Output the (x, y) coordinate of the center of the cell containing the given text.  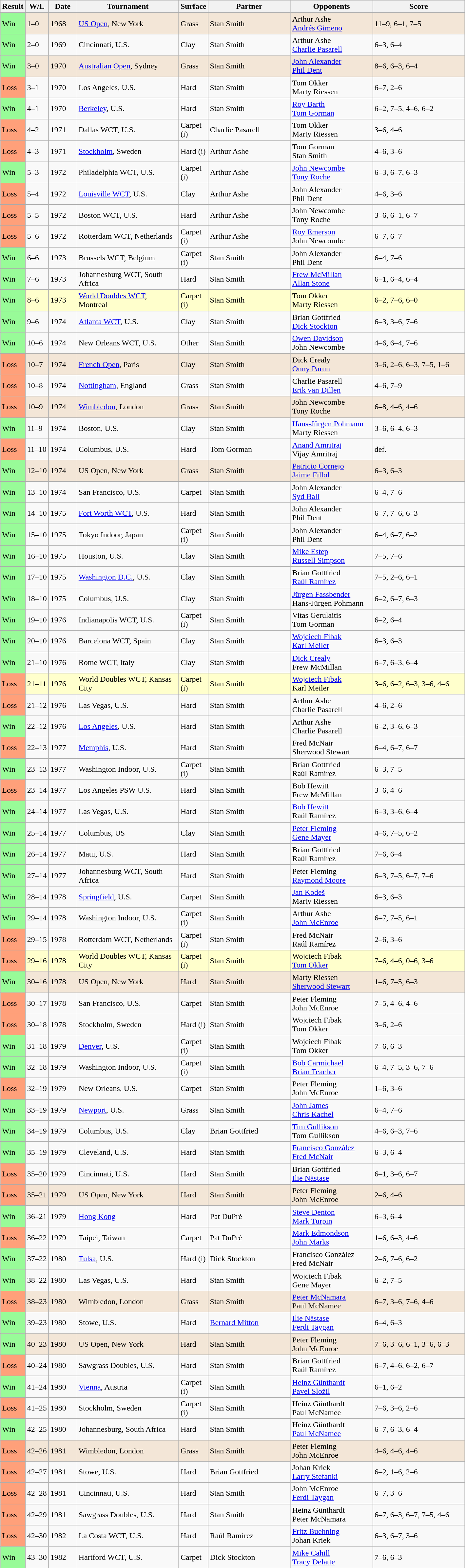
New Orleans WCT, U.S. (128, 343)
1–6, 6–3, 4–6 (419, 1238)
1–6, 7–5, 6–3 (419, 982)
Tournament (128, 7)
7–6, 6–4 (419, 854)
42–29 (37, 1515)
4–6, 6–3, 7–6 (419, 1131)
Rome WCT, Italy (128, 663)
6–6 (37, 257)
21–12 (37, 705)
10–9 (37, 407)
Anand Amritraj Vijay Amritraj (332, 449)
27–14 (37, 876)
Dick Crealy Frew McMillan (332, 663)
Fred McNair Sherwood Stewart (332, 748)
4–2 (37, 130)
6–3, 3–6, 7–6 (419, 322)
42–28 (37, 1493)
7–5, 7–6 (419, 556)
29–16 (37, 961)
6–7, 6–7 (419, 236)
Boston, U.S. (128, 428)
Springfield, U.S. (128, 896)
30–16 (37, 982)
Tokyo Indoor, Japan (128, 534)
Taipei, Taiwan (128, 1238)
11–9 (37, 428)
35–19 (37, 1153)
7–5, 4–6, 4–6 (419, 1003)
33–19 (37, 1110)
Charlie Pasarell Erik van Dillen (332, 386)
3–0 (37, 66)
26–14 (37, 854)
Columbus, US (128, 833)
15–10 (37, 534)
6–7, 3–6, 7–6, 4–6 (419, 1302)
Johannesburg, South Africa (128, 1430)
42–30 (37, 1536)
Partner (249, 7)
25–14 (37, 833)
6–2, 3–6, 6–3 (419, 726)
Dallas WCT, U.S. (128, 130)
4–3 (37, 151)
Surface (193, 7)
Fritz Buehning Johan Kriek (332, 1536)
John McEnroe Ferdi Taygan (332, 1493)
La Costa WCT, U.S. (128, 1536)
Philadelphia WCT, U.S. (128, 172)
36–21 (37, 1216)
5–5 (37, 215)
Frew McMillan Allan Stone (332, 279)
11–9, 6–1, 7–5 (419, 24)
23–13 (37, 769)
7–6 (37, 279)
Louisville WCT, U.S. (128, 194)
Australian Open, Sydney (128, 66)
22–13 (37, 748)
Fred McNair Raúl Ramírez (332, 939)
Bob Hewitt Raúl Ramírez (332, 811)
3–6, 6–4, 6–3 (419, 428)
6–2, 7–6, 6–0 (419, 301)
42–26 (37, 1450)
14–10 (37, 513)
35–21 (37, 1195)
20–10 (37, 641)
Bob Carmichael Brian Teacher (332, 1067)
30–17 (37, 1003)
43–30 (37, 1557)
French Open, Paris (128, 364)
4–6, 2–6 (419, 705)
6–4, 6–3 (419, 1323)
3–6, 2–6 (419, 1025)
5–3 (37, 172)
Hartford WCT, U.S. (128, 1557)
World Doubles WCT, Montreal (128, 301)
38–23 (37, 1302)
2–6, 7–6, 6–2 (419, 1259)
5–6 (37, 236)
Mike Cahill Tracy Delatte (332, 1557)
New Orleans, U.S. (128, 1088)
Bob Hewitt Frew McMillan (332, 790)
Houston, U.S. (128, 556)
Tim Gullikson Tom Gullikson (332, 1131)
6–4, 7–5, 3–6, 7–6 (419, 1067)
Ilie Năstase Ferdi Taygan (332, 1323)
Owen Davidson John Newcombe (332, 343)
Marty Riessen Sherwood Stewart (332, 982)
4–6, 7–9 (419, 386)
Tom Gorman Stan Smith (332, 151)
Result (13, 7)
42–25 (37, 1430)
Heinz Günthardt Peter McNamara (332, 1515)
40–23 (37, 1344)
Roy Emerson John Newcombe (332, 236)
Arthur Ashe Andrés Gimeno (332, 24)
13–10 (37, 492)
1–0 (37, 24)
Jan Kodeš Marty Riessen (332, 896)
Roy Barth Tom Gorman (332, 109)
7–6, 4–6, 0–6, 3–6 (419, 961)
Peter McNamara Paul McNamee (332, 1302)
Indianapolis WCT, U.S. (128, 620)
John Alexander Syd Ball (332, 492)
Brian Gottfried Ilie Năstase (332, 1173)
6–7, 7–6, 6–3 (419, 513)
19–10 (37, 620)
Date (63, 7)
6–1, 6–4, 6–4 (419, 279)
Wojciech Fibak Gene Mayer (332, 1280)
6–2, 7–5, 4–6, 6–2 (419, 109)
Denver, U.S. (128, 1046)
11–10 (37, 449)
Barcelona WCT, Spain (128, 641)
7–5, 2–6, 6–1 (419, 577)
10–6 (37, 343)
6–4, 6–7, 6–2 (419, 534)
9–6 (37, 322)
18–10 (37, 599)
Atlanta WCT, U.S. (128, 322)
6–7, 7–5, 6–1 (419, 918)
Nottingham, England (128, 386)
Peter Fleming Raymond Moore (332, 876)
4–1 (37, 109)
35–20 (37, 1173)
7–6, 3–6, 6–1, 3–6, 6–3 (419, 1344)
Mark Edmondson John Marks (332, 1238)
2–0 (37, 45)
Los Angeles PSW U.S. (128, 790)
Berkeley, U.S. (128, 109)
Fort Worth WCT, U.S. (128, 513)
16–10 (37, 556)
Bernard Mitton (249, 1323)
6–3, 6–7, 3–6 (419, 1536)
Hong Kong (128, 1216)
24–14 (37, 811)
42–27 (37, 1472)
Brussels WCT, Belgium (128, 257)
Steve Denton Mark Turpin (332, 1216)
6–3, 6–7, 6–3 (419, 172)
6–7, 6–3, 6–7, 7–5, 4–6 (419, 1515)
6–8, 4–6, 4–6 (419, 407)
Opponents (332, 7)
6–7, 2–6 (419, 87)
6–7, 4–6, 6–2, 6–7 (419, 1365)
Hans-Jürgen Pohmann Marty Riessen (332, 428)
Score (419, 7)
Newport, U.S. (128, 1110)
2–6, 3–6 (419, 939)
Raúl Ramírez (249, 1536)
10–8 (37, 386)
6–3, 3–6, 6–4 (419, 811)
39–23 (37, 1323)
John James Chris Kachel (332, 1110)
Dick Crealy Onny Parun (332, 364)
6–3, 7–5, 6–7, 7–6 (419, 876)
29–15 (37, 939)
Cleveland, U.S. (128, 1153)
Mike Estep Russell Simpson (332, 556)
37–22 (37, 1259)
6–2, 6–4 (419, 620)
22–12 (37, 726)
Brian Gottfried Dick Stockton (332, 322)
6–1, 6–2 (419, 1387)
Maui, U.S. (128, 854)
Boston WCT, U.S. (128, 215)
41–25 (37, 1408)
Arthur Ashe John McEnroe (332, 918)
3–6, 2–6, 6–3, 7–5, 1–6 (419, 364)
3–1 (37, 87)
5–4 (37, 194)
31–18 (37, 1046)
41–24 (37, 1387)
6–4, 6–7, 6–7 (419, 748)
W/L (37, 7)
32–18 (37, 1067)
7–6, 3–6, 2–6 (419, 1408)
6–2, 6–7, 6–3 (419, 599)
Patricio Cornejo Jaime Fillol (332, 471)
1969 (63, 45)
Vienna, Austria (128, 1387)
34–19 (37, 1131)
21–10 (37, 663)
29–14 (37, 918)
6–3, 7–5 (419, 769)
def. (419, 449)
3–6, 6–2, 6–3, 3–6, 4–6 (419, 684)
Heinz Günthardt Pavel Složil (332, 1387)
2–6, 4–6 (419, 1195)
Johan Kriek Larry Stefanki (332, 1472)
23–14 (37, 790)
30–18 (37, 1025)
36–22 (37, 1238)
38–22 (37, 1280)
6–1, 3–6, 6–7 (419, 1173)
Peter Fleming Gene Mayer (332, 833)
Tom Gorman (249, 449)
32–19 (37, 1088)
Jürgen Fassbender Hans-Jürgen Pohmann (332, 599)
Washington D.C., U.S. (128, 577)
Charlie Pasarell (249, 130)
40–24 (37, 1365)
Memphis, U.S. (128, 748)
10–7 (37, 364)
4–6, 4–6, 4–6 (419, 1450)
4–6, 6–4, 7–6 (419, 343)
1–6, 3–6 (419, 1088)
4–6, 7–5, 6–2 (419, 833)
3–6, 6–1, 6–7 (419, 215)
17–10 (37, 577)
6–2, 7–5 (419, 1280)
28–14 (37, 896)
Vitas Gerulaitis Tom Gorman (332, 620)
6–2, 1–6, 2–6 (419, 1472)
Other (193, 343)
Tulsa, U.S. (128, 1259)
12–10 (37, 471)
8–6 (37, 301)
21–11 (37, 684)
1968 (63, 24)
8–6, 6–3, 6–4 (419, 66)
6–7, 3–6 (419, 1493)
